Detect which cell encompasses the target text, then output its [x, y] center coordinate. 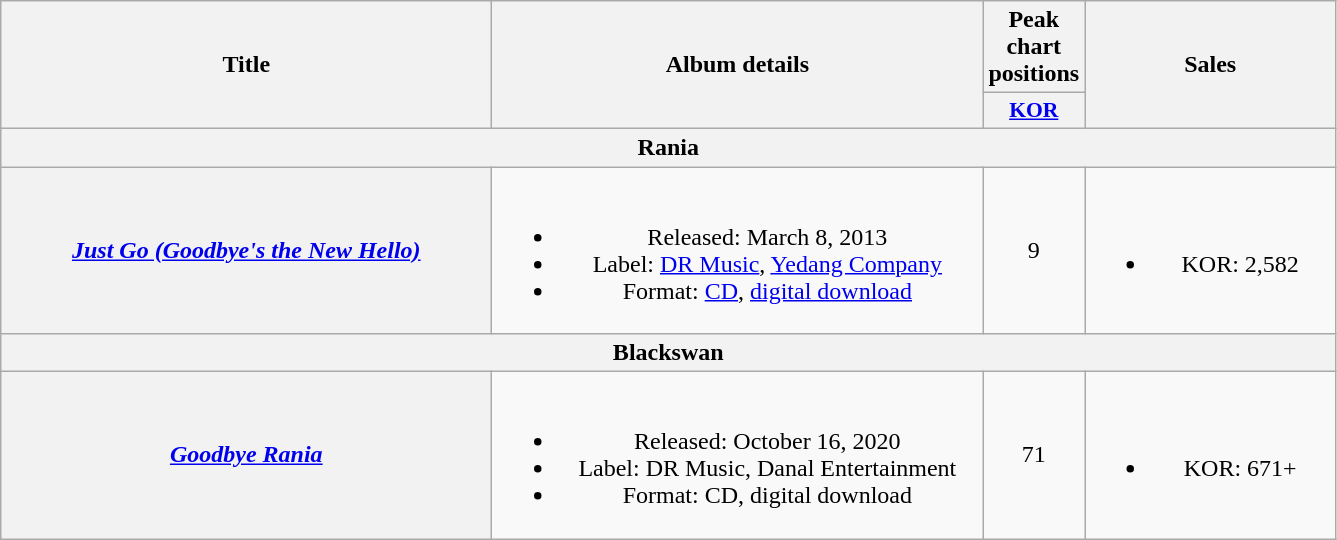
Blackswan [668, 353]
Title [246, 65]
KOR: 2,582 [1210, 250]
Peak chart positions [1034, 47]
9 [1034, 250]
KOR: 671+ [1210, 456]
KOR [1034, 111]
Released: October 16, 2020Label: DR Music, Danal EntertainmentFormat: CD, digital download [738, 456]
Just Go (Goodbye's the New Hello) [246, 250]
Released: March 8, 2013Label: DR Music, Yedang CompanyFormat: CD, digital download [738, 250]
Rania [668, 147]
71 [1034, 456]
Album details [738, 65]
Goodbye Rania [246, 456]
Sales [1210, 65]
